Provide the (X, Y) coordinate of the cell's center where the given text is located.  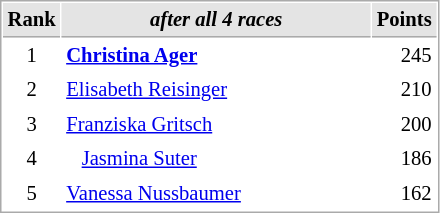
Rank (32, 20)
Christina Ager (216, 56)
2 (32, 90)
5 (32, 194)
186 (404, 158)
162 (404, 194)
4 (32, 158)
200 (404, 124)
Jasmina Suter (216, 158)
210 (404, 90)
3 (32, 124)
Elisabeth Reisinger (216, 90)
Vanessa Nussbaumer (216, 194)
Franziska Gritsch (216, 124)
1 (32, 56)
after all 4 races (216, 20)
245 (404, 56)
Points (404, 20)
